Capture the cell that displays the provided text and extract its [x, y] central coordinate. 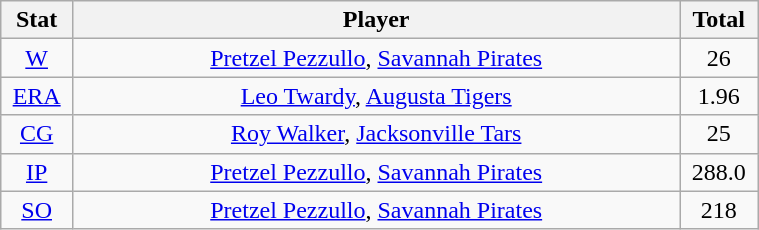
1.96 [719, 96]
W [37, 58]
IP [37, 172]
CG [37, 134]
ERA [37, 96]
Total [719, 20]
Player [376, 20]
25 [719, 134]
288.0 [719, 172]
Leo Twardy, Augusta Tigers [376, 96]
Stat [37, 20]
218 [719, 210]
SO [37, 210]
Roy Walker, Jacksonville Tars [376, 134]
26 [719, 58]
